Output the [x, y] coordinate of the center of the cell containing the given text.  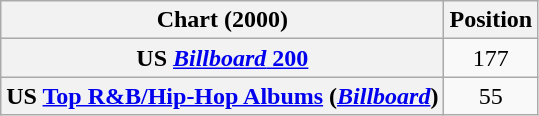
US Billboard 200 [222, 58]
55 [491, 96]
US Top R&B/Hip-Hop Albums (Billboard) [222, 96]
Position [491, 20]
Chart (2000) [222, 20]
177 [491, 58]
